Locate the cell with the specified text and output its (X, Y) center coordinate. 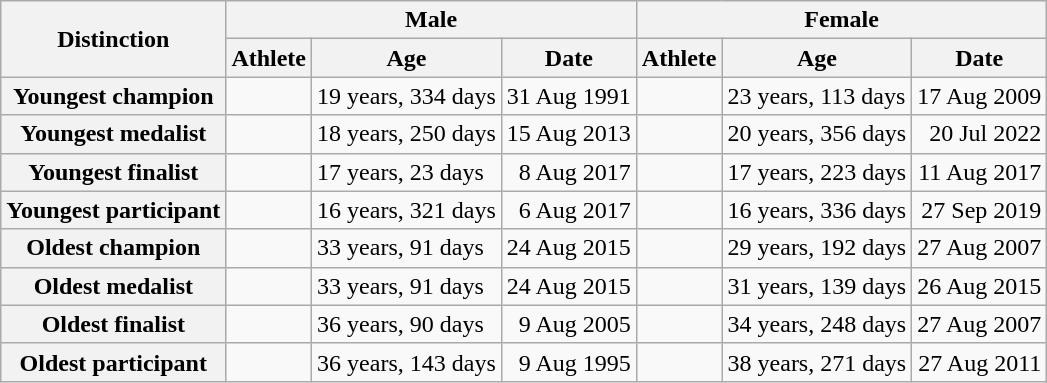
19 years, 334 days (407, 96)
6 Aug 2017 (568, 210)
16 years, 321 days (407, 210)
Oldest participant (114, 362)
Oldest medalist (114, 286)
36 years, 90 days (407, 324)
16 years, 336 days (817, 210)
26 Aug 2015 (980, 286)
Distinction (114, 39)
36 years, 143 days (407, 362)
9 Aug 1995 (568, 362)
9 Aug 2005 (568, 324)
Oldest finalist (114, 324)
8 Aug 2017 (568, 172)
11 Aug 2017 (980, 172)
27 Aug 2011 (980, 362)
Female (841, 20)
38 years, 271 days (817, 362)
31 years, 139 days (817, 286)
15 Aug 2013 (568, 134)
17 years, 223 days (817, 172)
Oldest champion (114, 248)
34 years, 248 days (817, 324)
18 years, 250 days (407, 134)
31 Aug 1991 (568, 96)
29 years, 192 days (817, 248)
17 years, 23 days (407, 172)
17 Aug 2009 (980, 96)
20 Jul 2022 (980, 134)
Youngest participant (114, 210)
Youngest finalist (114, 172)
27 Sep 2019 (980, 210)
Youngest medalist (114, 134)
23 years, 113 days (817, 96)
Male (431, 20)
20 years, 356 days (817, 134)
Youngest champion (114, 96)
